Detect which cell encompasses the target text, then output its [X, Y] center coordinate. 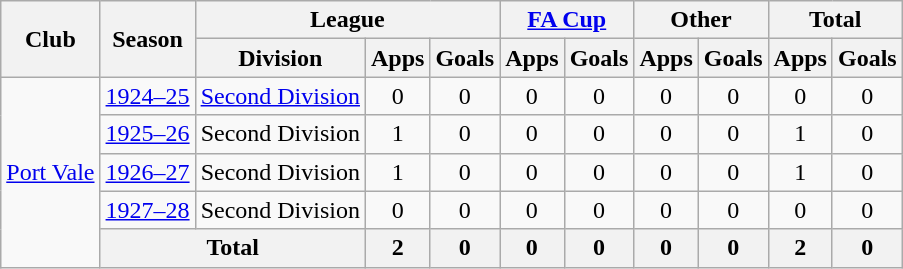
FA Cup [567, 20]
Club [50, 39]
1925–26 [148, 134]
Season [148, 39]
1924–25 [148, 96]
League [348, 20]
Division [280, 58]
Port Vale [50, 172]
1926–27 [148, 172]
Other [701, 20]
1927–28 [148, 210]
